Scan for the cell matching the given text and deliver its [X, Y] coordinate at center. 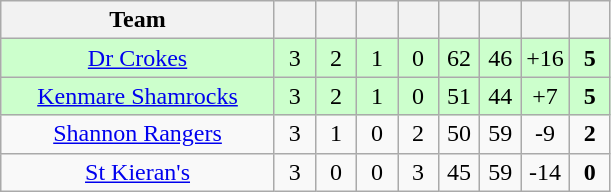
St Kieran's [138, 172]
45 [460, 172]
46 [500, 58]
50 [460, 134]
-9 [546, 134]
51 [460, 96]
-14 [546, 172]
+7 [546, 96]
Kenmare Shamrocks [138, 96]
44 [500, 96]
62 [460, 58]
Team [138, 20]
Shannon Rangers [138, 134]
+16 [546, 58]
Dr Crokes [138, 58]
